Determine the (x, y) coordinate at the center of the cell enclosing the given text.  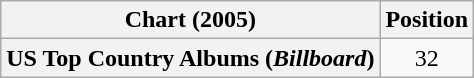
Position (427, 20)
US Top Country Albums (Billboard) (190, 58)
32 (427, 58)
Chart (2005) (190, 20)
